Determine the (x, y) coordinate at the center of the cell enclosing the given text.  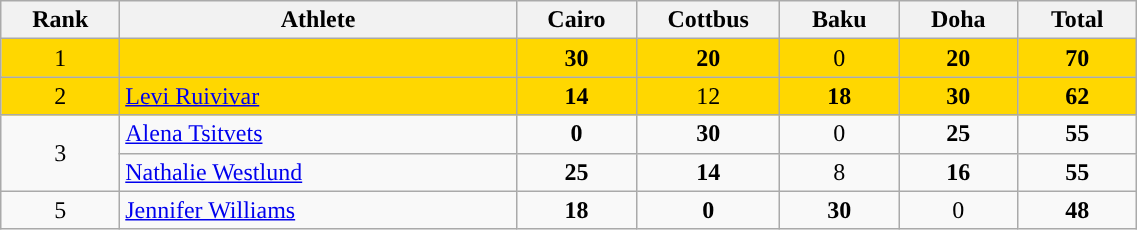
1 (60, 58)
Nathalie Westlund (318, 172)
3 (60, 153)
Cottbus (708, 20)
Rank (60, 20)
12 (708, 96)
48 (1078, 210)
16 (958, 172)
2 (60, 96)
Levi Ruivivar (318, 96)
8 (840, 172)
Jennifer Williams (318, 210)
5 (60, 210)
62 (1078, 96)
Baku (840, 20)
Athlete (318, 20)
70 (1078, 58)
Alena Tsitvets (318, 134)
Total (1078, 20)
Doha (958, 20)
Cairo (576, 20)
